Determine the [X, Y] coordinate at the center of the cell enclosing the given text.  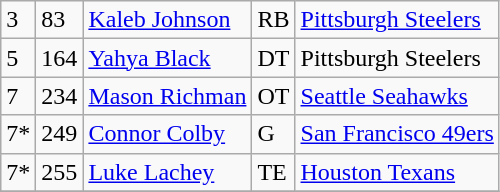
G [274, 134]
Yahya Black [168, 58]
83 [60, 20]
Houston Texans [397, 172]
Luke Lachey [168, 172]
3 [18, 20]
164 [60, 58]
Mason Richman [168, 96]
RB [274, 20]
7 [18, 96]
TE [274, 172]
San Francisco 49ers [397, 134]
Kaleb Johnson [168, 20]
OT [274, 96]
Seattle Seahawks [397, 96]
249 [60, 134]
5 [18, 58]
DT [274, 58]
Connor Colby [168, 134]
234 [60, 96]
255 [60, 172]
